Scan for the cell matching the given text and deliver its (X, Y) coordinate at center. 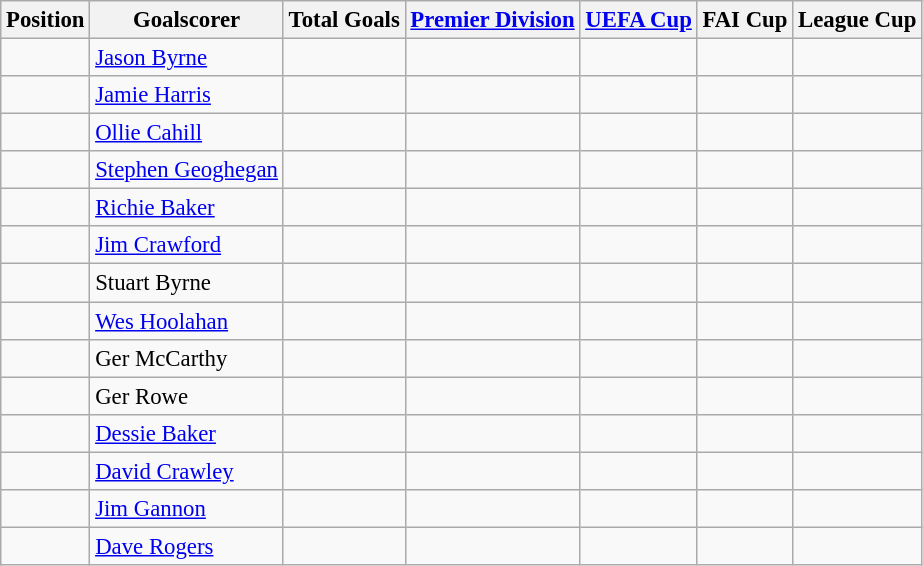
Richie Baker (186, 208)
Stephen Geoghegan (186, 170)
Position (46, 20)
Dessie Baker (186, 433)
Jamie Harris (186, 95)
UEFA Cup (638, 20)
FAI Cup (745, 20)
Jim Gannon (186, 509)
League Cup (858, 20)
Stuart Byrne (186, 283)
Jason Byrne (186, 58)
Ollie Cahill (186, 133)
Premier Division (492, 20)
Ger Rowe (186, 396)
Wes Hoolahan (186, 321)
Dave Rogers (186, 546)
Ger McCarthy (186, 358)
Goalscorer (186, 20)
Jim Crawford (186, 245)
Total Goals (344, 20)
David Crawley (186, 471)
